Capture the cell that displays the provided text and extract its (x, y) central coordinate. 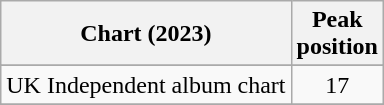
UK Independent album chart (146, 85)
17 (337, 85)
Chart (2023) (146, 34)
Peakposition (337, 34)
